Search for the cell housing the specified text and yield its (X, Y) center coordinate. 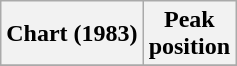
Peakposition (189, 34)
Chart (1983) (72, 34)
